Extract the [x, y] coordinate from the center of the cell holding the provided text.  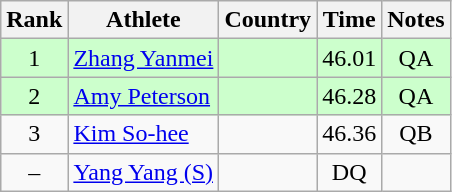
Zhang Yanmei [144, 58]
DQ [350, 172]
46.01 [350, 58]
1 [34, 58]
Rank [34, 20]
46.28 [350, 96]
Amy Peterson [144, 96]
46.36 [350, 134]
Kim So-hee [144, 134]
Athlete [144, 20]
Time [350, 20]
Country [268, 20]
QB [416, 134]
Yang Yang (S) [144, 172]
– [34, 172]
3 [34, 134]
Notes [416, 20]
2 [34, 96]
